Search for the cell housing the specified text and yield its (x, y) center coordinate. 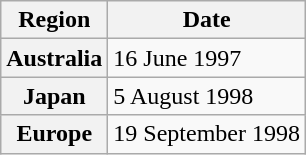
Australia (54, 58)
19 September 1998 (207, 134)
Europe (54, 134)
16 June 1997 (207, 58)
Date (207, 20)
5 August 1998 (207, 96)
Japan (54, 96)
Region (54, 20)
